Scan for the cell matching the given text and deliver its (X, Y) coordinate at center. 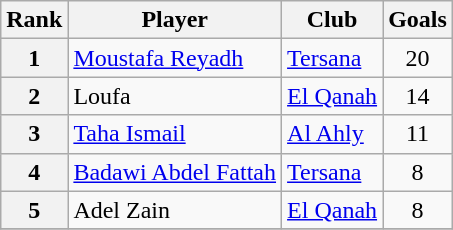
4 (34, 172)
Rank (34, 20)
1 (34, 58)
Goals (418, 20)
2 (34, 96)
14 (418, 96)
5 (34, 210)
Club (332, 20)
Badawi Abdel Fattah (175, 172)
Moustafa Reyadh (175, 58)
11 (418, 134)
Player (175, 20)
Taha Ismail (175, 134)
Adel Zain (175, 210)
Loufa (175, 96)
Al Ahly (332, 134)
20 (418, 58)
3 (34, 134)
